Return the [x, y] coordinate for the center point of the cell that contains the specified text.  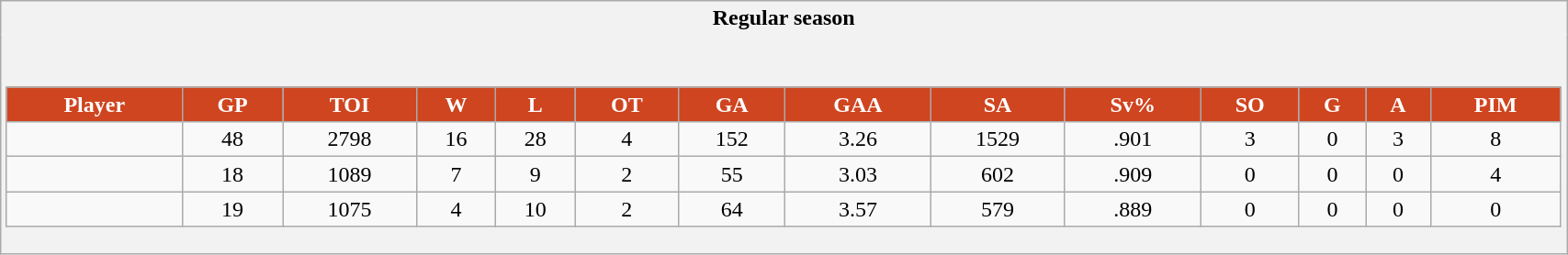
W [456, 105]
3.03 [858, 174]
Sv% [1134, 105]
Regular season [784, 18]
GP [231, 105]
TOI [350, 105]
L [536, 105]
48 [231, 139]
18 [231, 174]
1089 [350, 174]
.909 [1134, 174]
3.26 [858, 139]
152 [732, 139]
602 [998, 174]
.889 [1134, 209]
10 [536, 209]
8 [1495, 139]
PIM [1495, 105]
G [1332, 105]
.901 [1134, 139]
579 [998, 209]
9 [536, 174]
GAA [858, 105]
1075 [350, 209]
64 [732, 209]
3.57 [858, 209]
1529 [998, 139]
GA [732, 105]
55 [732, 174]
Player [94, 105]
7 [456, 174]
19 [231, 209]
2798 [350, 139]
A [1398, 105]
SO [1250, 105]
16 [456, 139]
OT [626, 105]
SA [998, 105]
28 [536, 139]
